Determine the [X, Y] coordinate at the center of the cell enclosing the given text.  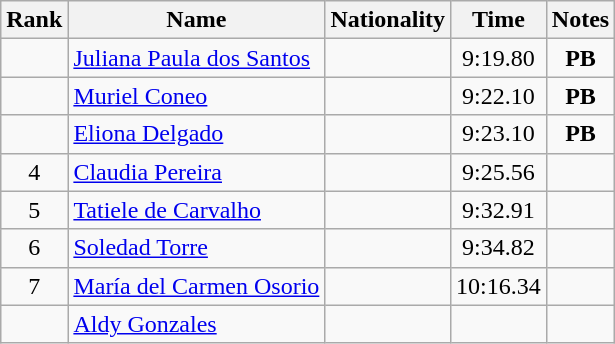
9:23.10 [499, 134]
Soledad Torre [196, 248]
Notes [580, 20]
7 [34, 286]
9:25.56 [499, 172]
9:32.91 [499, 210]
Rank [34, 20]
9:34.82 [499, 248]
Juliana Paula dos Santos [196, 58]
Time [499, 20]
4 [34, 172]
Eliona Delgado [196, 134]
10:16.34 [499, 286]
Tatiele de Carvalho [196, 210]
6 [34, 248]
9:19.80 [499, 58]
Nationality [388, 20]
Muriel Coneo [196, 96]
Name [196, 20]
María del Carmen Osorio [196, 286]
Aldy Gonzales [196, 324]
9:22.10 [499, 96]
Claudia Pereira [196, 172]
5 [34, 210]
